Locate the cell with the specified text and output its [x, y] center coordinate. 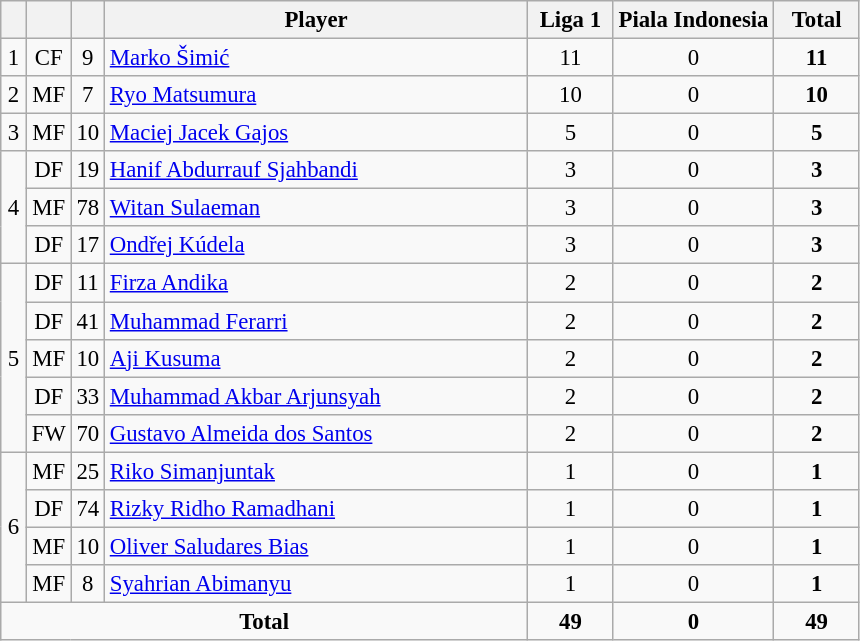
Muhammad Akbar Arjunsyah [316, 396]
70 [88, 433]
33 [88, 396]
7 [88, 95]
8 [88, 584]
4 [14, 208]
Gustavo Almeida dos Santos [316, 433]
Ryo Matsumura [316, 95]
Muhammad Ferarri [316, 321]
Marko Šimić [316, 58]
Player [316, 20]
Hanif Abdurrauf Sjahbandi [316, 170]
19 [88, 170]
Firza Andika [316, 283]
FW [48, 433]
Ondřej Kúdela [316, 245]
Maciej Jacek Gajos [316, 133]
Rizky Ridho Ramadhani [316, 509]
17 [88, 245]
78 [88, 208]
Oliver Saludares Bias [316, 546]
Piala Indonesia [694, 20]
25 [88, 471]
6 [14, 527]
Syahrian Abimanyu [316, 584]
Witan Sulaeman [316, 208]
Aji Kusuma [316, 358]
Riko Simanjuntak [316, 471]
74 [88, 509]
Liga 1 [571, 20]
41 [88, 321]
9 [88, 58]
CF [48, 58]
